For the text-containing cell, return its midpoint in (X, Y) coordinate format. 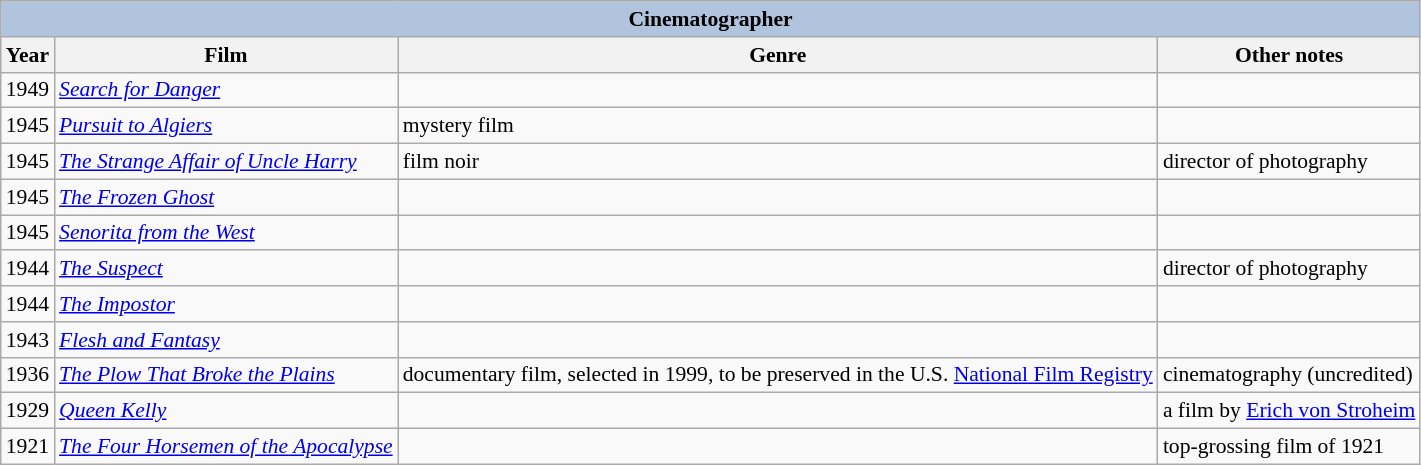
Film (226, 55)
1936 (28, 375)
Senorita from the West (226, 233)
Genre (778, 55)
Other notes (1290, 55)
The Frozen Ghost (226, 197)
top-grossing film of 1921 (1290, 447)
Queen Kelly (226, 411)
Year (28, 55)
mystery film (778, 126)
1921 (28, 447)
documentary film, selected in 1999, to be preserved in the U.S. National Film Registry (778, 375)
The Four Horsemen of the Apocalypse (226, 447)
film noir (778, 162)
The Strange Affair of Uncle Harry (226, 162)
Pursuit to Algiers (226, 126)
Flesh and Fantasy (226, 340)
cinematography (uncredited) (1290, 375)
The Impostor (226, 304)
1929 (28, 411)
1949 (28, 90)
a film by Erich von Stroheim (1290, 411)
Search for Danger (226, 90)
The Plow That Broke the Plains (226, 375)
1943 (28, 340)
Cinematographer (711, 19)
The Suspect (226, 269)
